Pinpoint the cell where the given text exists, returning its [x, y] midpoint coordinate. 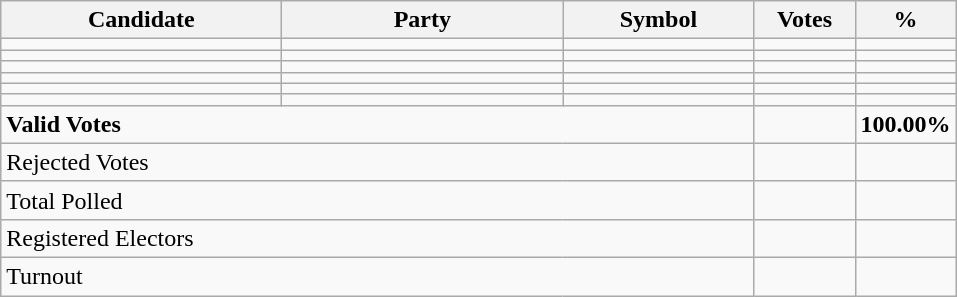
Symbol [658, 20]
100.00% [906, 124]
% [906, 20]
Votes [804, 20]
Turnout [378, 276]
Registered Electors [378, 238]
Party [422, 20]
Total Polled [378, 200]
Candidate [142, 20]
Valid Votes [378, 124]
Rejected Votes [378, 162]
